Pinpoint the cell where the given text exists, returning its (X, Y) midpoint coordinate. 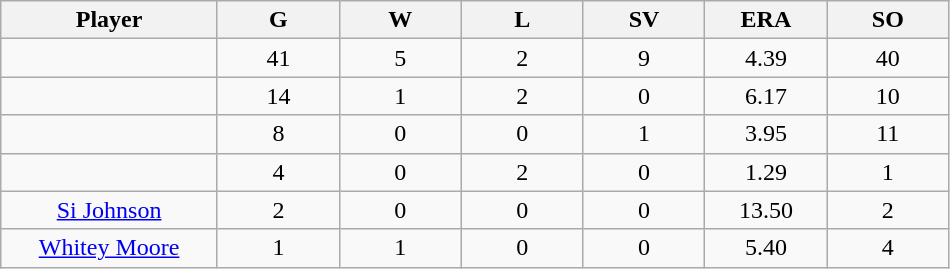
SV (644, 20)
Si Johnson (110, 210)
9 (644, 58)
L (522, 20)
8 (278, 134)
6.17 (766, 96)
11 (888, 134)
Whitey Moore (110, 248)
ERA (766, 20)
40 (888, 58)
4.39 (766, 58)
SO (888, 20)
14 (278, 96)
5 (400, 58)
41 (278, 58)
5.40 (766, 248)
3.95 (766, 134)
Player (110, 20)
10 (888, 96)
W (400, 20)
13.50 (766, 210)
G (278, 20)
1.29 (766, 172)
